Extract the (X, Y) coordinate from the center of the cell holding the provided text.  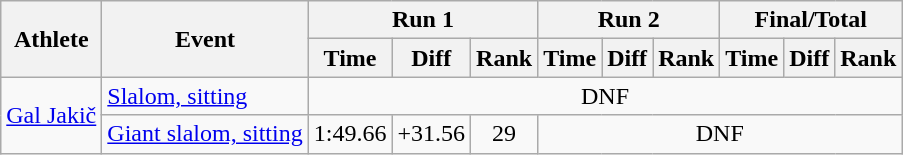
Run 1 (422, 20)
29 (504, 134)
Athlete (52, 39)
Event (205, 39)
Giant slalom, sitting (205, 134)
Gal Jakič (52, 115)
Run 2 (629, 20)
1:49.66 (350, 134)
Final/Total (811, 20)
Slalom, sitting (205, 96)
+31.56 (432, 134)
